Find where the given text appears and provide that cell's center as [x, y] coordinate. 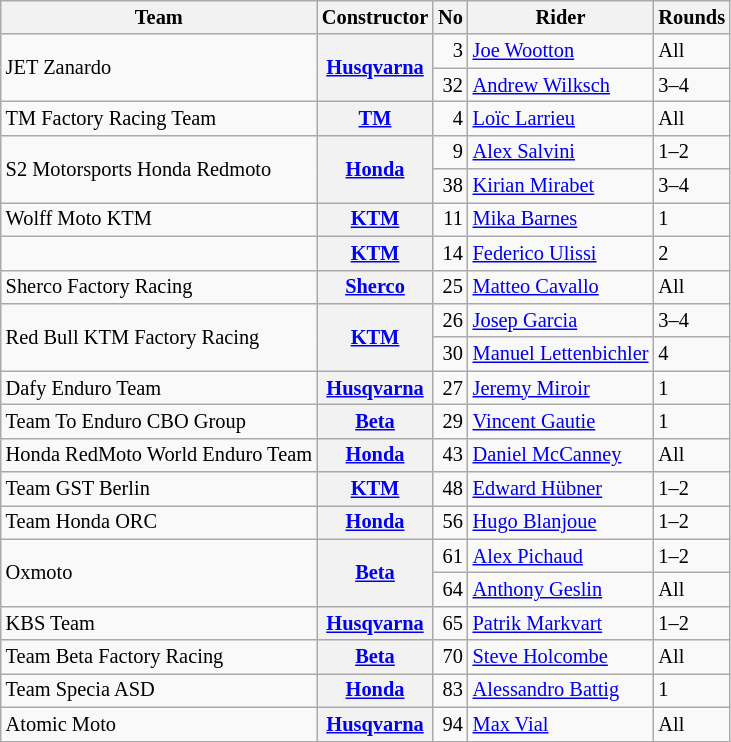
Team GST Berlin [159, 489]
No [450, 17]
Hugo Blanjoue [561, 522]
64 [450, 589]
70 [450, 657]
Honda RedMoto World Enduro Team [159, 455]
48 [450, 489]
43 [450, 455]
Rider [561, 17]
Vincent Gautie [561, 421]
83 [450, 690]
Dafy Enduro Team [159, 388]
Federico Ulissi [561, 253]
S2 Motorsports Honda Redmoto [159, 168]
Steve Holcombe [561, 657]
Team Honda ORC [159, 522]
Manuel Lettenbichler [561, 354]
2 [692, 253]
Team To Enduro CBO Group [159, 421]
11 [450, 219]
3 [450, 51]
Mika Barnes [561, 219]
9 [450, 152]
32 [450, 85]
Team Specia ASD [159, 690]
Alex Salvini [561, 152]
Matteo Cavallo [561, 287]
TM [375, 118]
Sherco Factory Racing [159, 287]
25 [450, 287]
Joe Wootton [561, 51]
Wolff Moto KTM [159, 219]
Alessandro Battig [561, 690]
Patrik Markvart [561, 623]
Constructor [375, 17]
65 [450, 623]
38 [450, 186]
61 [450, 556]
Anthony Geslin [561, 589]
56 [450, 522]
Red Bull KTM Factory Racing [159, 336]
Rounds [692, 17]
Loïc Larrieu [561, 118]
Alex Pichaud [561, 556]
KBS Team [159, 623]
Team [159, 17]
Team Beta Factory Racing [159, 657]
27 [450, 388]
Edward Hübner [561, 489]
Josep Garcia [561, 320]
Jeremy Miroir [561, 388]
26 [450, 320]
Sherco [375, 287]
JET Zanardo [159, 68]
94 [450, 724]
Atomic Moto [159, 724]
Kirian Mirabet [561, 186]
Andrew Wilksch [561, 85]
Max Vial [561, 724]
30 [450, 354]
Oxmoto [159, 572]
Daniel McCanney [561, 455]
29 [450, 421]
TM Factory Racing Team [159, 118]
14 [450, 253]
